Pinpoint the cell where the given text exists, returning its (X, Y) midpoint coordinate. 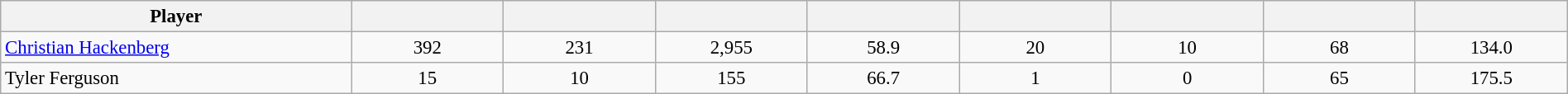
392 (428, 48)
68 (1340, 48)
2,955 (731, 48)
Christian Hackenberg (176, 48)
Tyler Ferguson (176, 78)
1 (1035, 78)
155 (731, 78)
134.0 (1491, 48)
175.5 (1491, 78)
20 (1035, 48)
231 (580, 48)
0 (1188, 78)
58.9 (883, 48)
66.7 (883, 78)
Player (176, 16)
65 (1340, 78)
15 (428, 78)
